Provide the (x, y) coordinate of the cell's center where the given text is located.  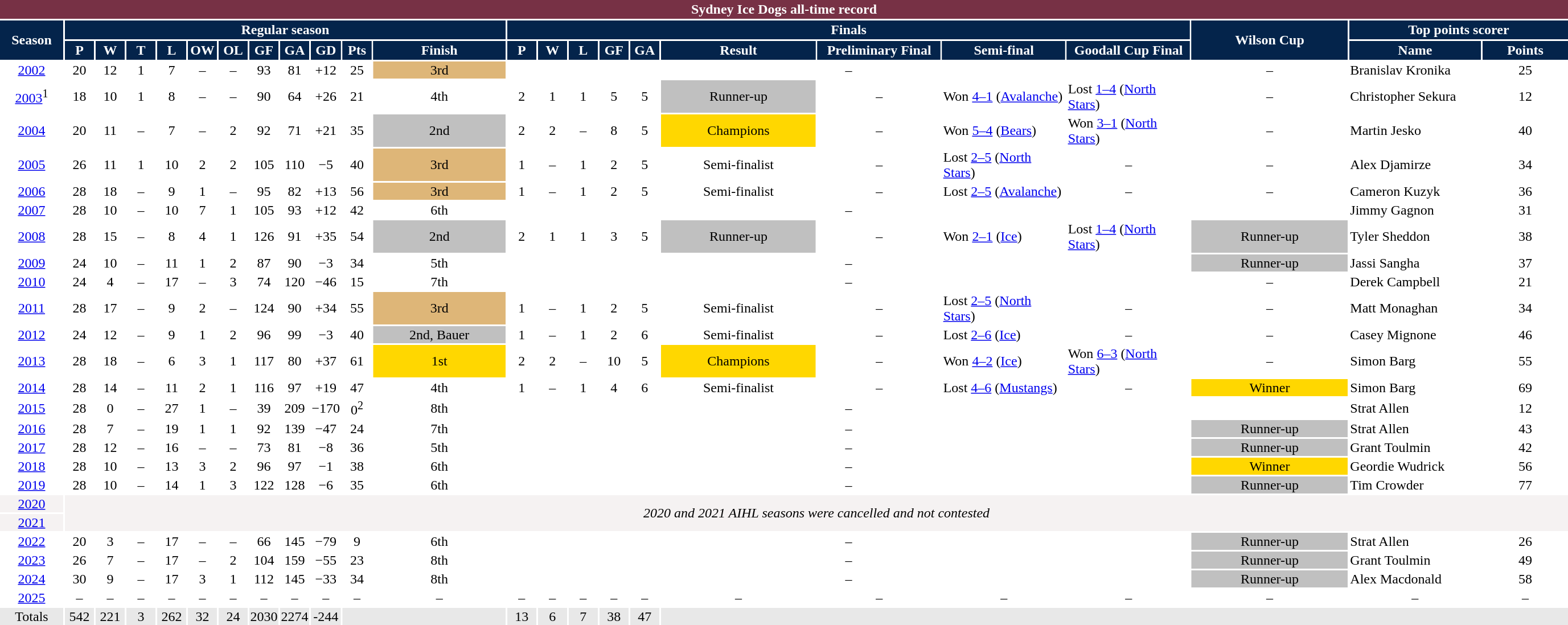
39 (264, 408)
2020 and 2021 AIHL seasons were cancelled and not contested (816, 513)
112 (264, 579)
209 (295, 408)
91 (295, 237)
122 (264, 485)
95 (264, 191)
2030 (264, 616)
43 (1525, 429)
80 (295, 361)
82 (295, 191)
Regular season (285, 30)
Alex Macdonald (1415, 579)
02 (358, 408)
−1 (326, 466)
124 (264, 309)
32 (203, 616)
Cameron Kuzyk (1415, 191)
Sydney Ice Dogs all-time record (784, 9)
Pts (358, 50)
2017 (32, 447)
104 (264, 560)
262 (172, 616)
71 (295, 131)
Points (1525, 50)
−8 (326, 447)
Branislav Kronika (1415, 70)
Lost 2–5 (Avalanche) (1004, 191)
2016 (32, 429)
2018 (32, 466)
27 (172, 408)
23 (358, 560)
64 (295, 97)
66 (264, 541)
2005 (32, 165)
2024 (32, 579)
159 (295, 560)
−46 (326, 282)
Geordie Wudrick (1415, 466)
110 (295, 165)
Name (1415, 50)
Top points scorer (1459, 30)
2nd, Bauer (440, 335)
2015 (32, 408)
1st (440, 361)
Semi-final (1004, 50)
Christopher Sekura (1415, 97)
−170 (326, 408)
2020 (32, 504)
0 (110, 408)
+35 (326, 237)
+26 (326, 97)
−6 (326, 485)
Finals (848, 30)
Won 4–2 (Ice) (1004, 361)
Jassi Sangha (1415, 263)
−55 (326, 560)
99 (295, 335)
Wilson Cup (1270, 40)
2023 (32, 560)
−33 (326, 579)
−5 (326, 165)
2274 (295, 616)
2012 (32, 335)
221 (110, 616)
2008 (32, 237)
Lost 2–6 (Ice) (1004, 335)
Preliminary Final (879, 50)
30 (80, 579)
54 (358, 237)
+37 (326, 361)
Casey Mignone (1415, 335)
Won 3–1 (North Stars) (1128, 131)
2013 (32, 361)
Tim Crowder (1415, 485)
+13 (326, 191)
Won 2–1 (Ice) (1004, 237)
Finish (440, 50)
−47 (326, 429)
61 (358, 361)
20031 (32, 97)
OL (233, 50)
2006 (32, 191)
58 (1525, 579)
Martin Jesko (1415, 131)
OW (203, 50)
117 (264, 361)
T (141, 50)
2014 (32, 388)
19 (172, 429)
128 (295, 485)
Won 6–3 (North Stars) (1128, 361)
16 (172, 447)
GD (326, 50)
69 (1525, 388)
+34 (326, 309)
139 (295, 429)
Won 4–1 (Avalanche) (1004, 97)
2004 (32, 131)
−79 (326, 541)
37 (1525, 263)
2019 (32, 485)
+21 (326, 131)
2025 (32, 598)
Jimmy Gagnon (1415, 210)
2022 (32, 541)
87 (264, 263)
Derek Campbell (1415, 282)
Season (32, 40)
74 (264, 282)
126 (264, 237)
2011 (32, 309)
2009 (32, 263)
Tyler Sheddon (1415, 237)
49 (1525, 560)
2007 (32, 210)
-244 (326, 616)
120 (295, 282)
73 (264, 447)
Result (738, 50)
2021 (32, 523)
31 (1525, 210)
77 (1525, 485)
Lost 4–6 (Mustangs) (1004, 388)
Alex Djamirze (1415, 165)
2002 (32, 70)
+19 (326, 388)
Won 5–4 (Bears) (1004, 131)
116 (264, 388)
46 (1525, 335)
Matt Monaghan (1415, 309)
2010 (32, 282)
Totals (32, 616)
Goodall Cup Final (1128, 50)
542 (80, 616)
